Capture the cell that displays the provided text and extract its (x, y) central coordinate. 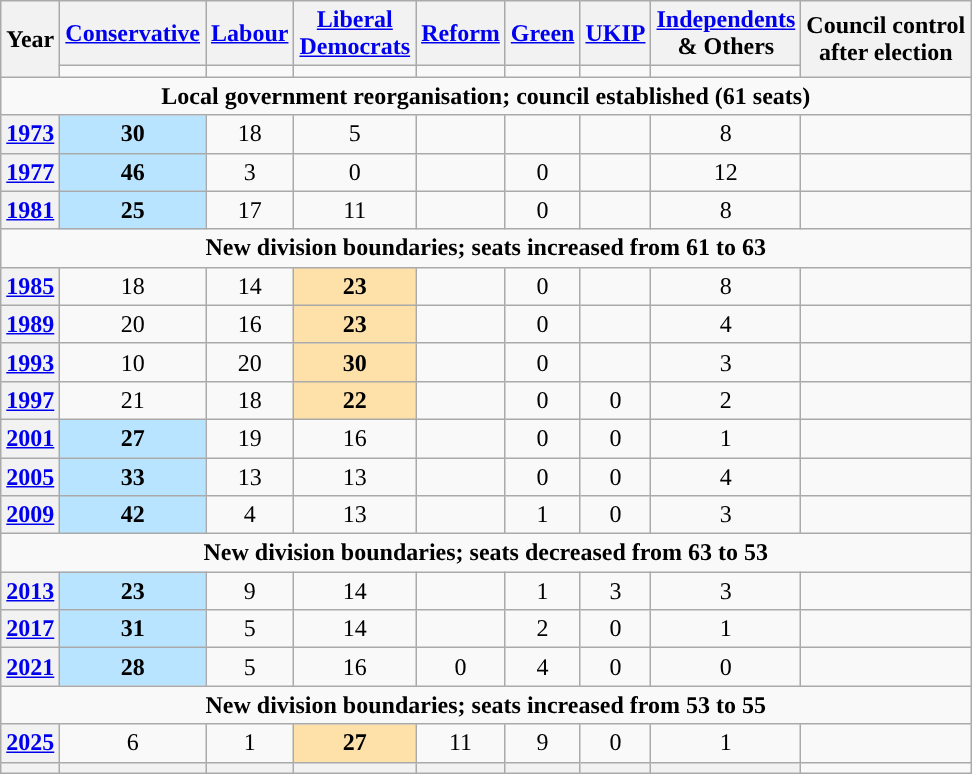
17 (250, 210)
UKIP (616, 34)
42 (133, 515)
1973 (30, 134)
Council controlafter election (886, 39)
1997 (30, 400)
33 (133, 477)
1981 (30, 210)
2005 (30, 477)
New division boundaries; seats decreased from 63 to 53 (486, 553)
31 (133, 629)
New division boundaries; seats increased from 53 to 55 (486, 705)
10 (133, 362)
21 (133, 400)
2013 (30, 591)
1993 (30, 362)
Reform (461, 34)
Local government reorganisation; council established (61 seats) (486, 96)
1985 (30, 286)
6 (133, 743)
2009 (30, 515)
2025 (30, 743)
Year (30, 39)
28 (133, 667)
2017 (30, 629)
19 (250, 438)
22 (355, 400)
New division boundaries; seats increased from 61 to 63 (486, 248)
2001 (30, 438)
1989 (30, 324)
2021 (30, 667)
Conservative (133, 34)
12 (726, 172)
Green (542, 34)
Independents& Others (726, 34)
Labour (250, 34)
46 (133, 172)
Liberal Democrats (355, 34)
25 (133, 210)
1977 (30, 172)
